Provide the [X, Y] coordinate of the cell's center where the given text is located.  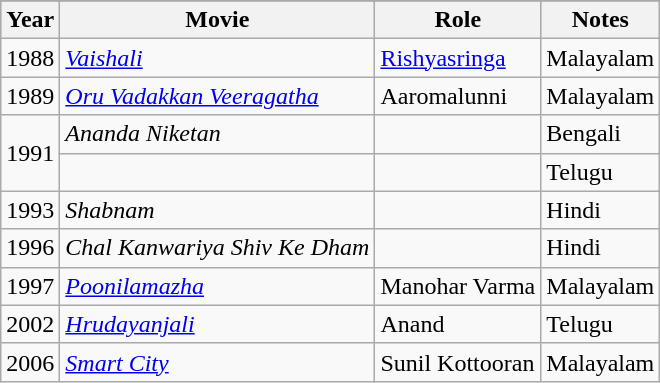
Sunil Kottooran [458, 362]
1993 [30, 210]
Oru Vadakkan Veeragatha [218, 96]
Year [30, 20]
2002 [30, 324]
Aaromalunni [458, 96]
Vaishali [218, 58]
Movie [218, 20]
2006 [30, 362]
1997 [30, 286]
Rishyasringa [458, 58]
Smart City [218, 362]
Chal Kanwariya Shiv Ke Dham [218, 248]
Manohar Varma [458, 286]
Ananda Niketan [218, 134]
Anand [458, 324]
1991 [30, 153]
Hrudayanjali [218, 324]
1988 [30, 58]
1989 [30, 96]
1996 [30, 248]
Notes [600, 20]
Poonilamazha [218, 286]
Bengali [600, 134]
Role [458, 20]
Shabnam [218, 210]
